Pinpoint the cell where the given text exists, returning its [X, Y] midpoint coordinate. 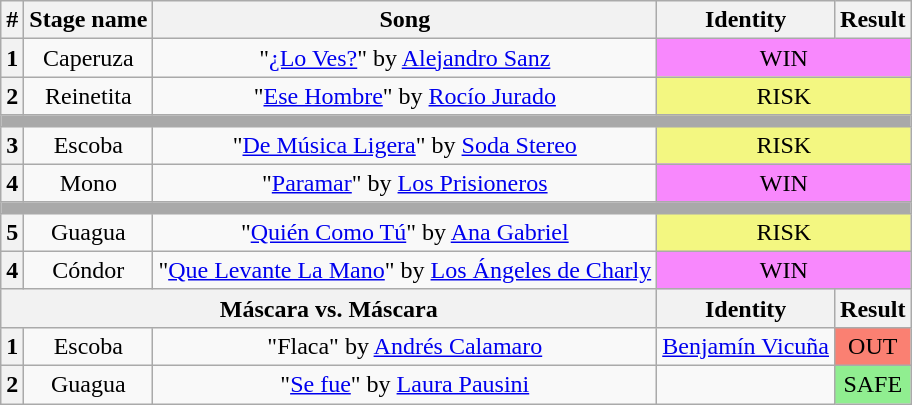
SAFE [873, 384]
# [12, 20]
"¿Lo Ves?" by Alejandro Sanz [405, 58]
"Paramar" by Los Prisioneros [405, 183]
3 [12, 145]
Stage name [88, 20]
Mono [88, 183]
Caperuza [88, 58]
"Que Levante La Mano" by Los Ángeles de Charly [405, 270]
Benjamín Vicuña [746, 346]
5 [12, 232]
"Flaca" by Andrés Calamaro [405, 346]
Song [405, 20]
Reinetita [88, 96]
"De Música Ligera" by Soda Stereo [405, 145]
OUT [873, 346]
"Ese Hombre" by Rocío Jurado [405, 96]
"Quién Como Tú" by Ana Gabriel [405, 232]
"Se fue" by Laura Pausini [405, 384]
Máscara vs. Máscara [329, 308]
Cóndor [88, 270]
